Detect which cell encompasses the target text, then output its [X, Y] center coordinate. 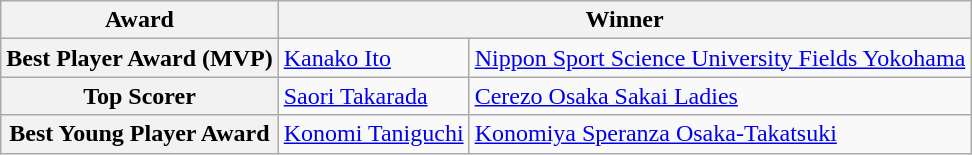
Konomi Taniguchi [374, 134]
Award [140, 20]
Top Scorer [140, 96]
Konomiya Speranza Osaka-Takatsuki [720, 134]
Kanako Ito [374, 58]
Best Player Award (MVP) [140, 58]
Nippon Sport Science University Fields Yokohama [720, 58]
Saori Takarada [374, 96]
Cerezo Osaka Sakai Ladies [720, 96]
Best Young Player Award [140, 134]
Winner [624, 20]
